Extract the [x, y] coordinate from the center of the cell holding the provided text.  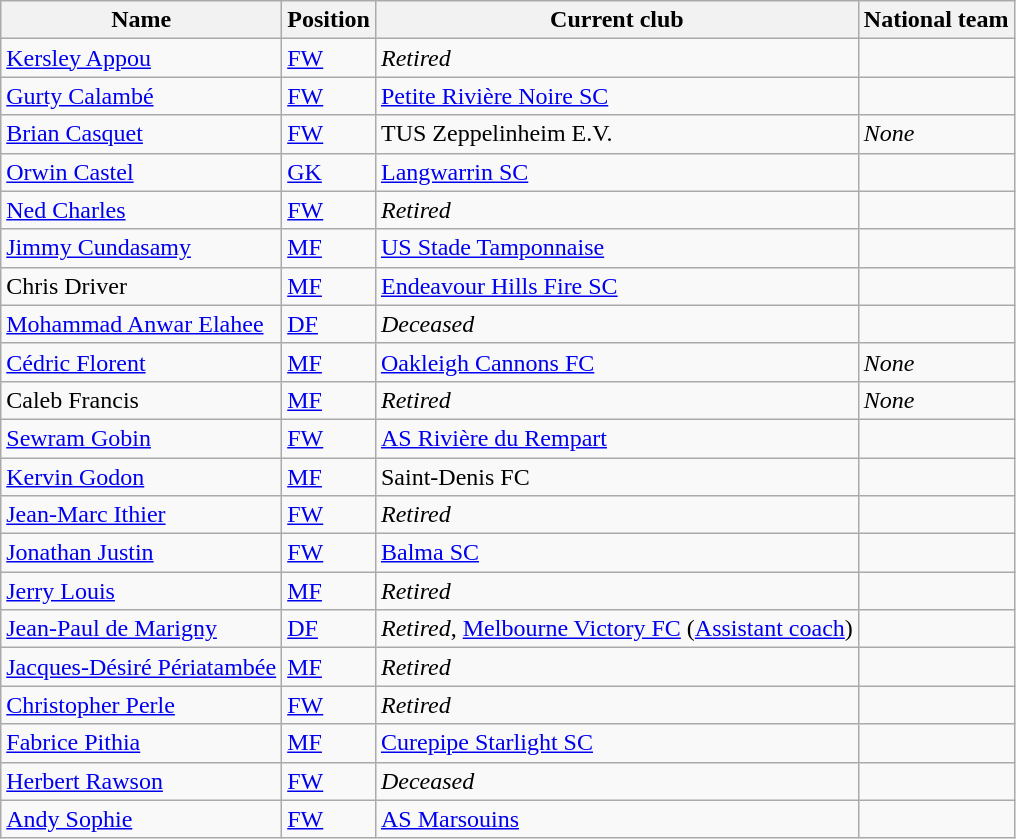
Balma SC [616, 553]
Jimmy Cundasamy [142, 248]
Curepipe Starlight SC [616, 743]
AS Rivière du Rempart [616, 438]
GK [329, 172]
Cédric Florent [142, 362]
Name [142, 20]
Ned Charles [142, 210]
Current club [616, 20]
Oakleigh Cannons FC [616, 362]
Jerry Louis [142, 591]
Christopher Perle [142, 705]
Chris Driver [142, 286]
Retired, Melbourne Victory FC (Assistant coach) [616, 629]
Brian Casquet [142, 134]
Sewram Gobin [142, 438]
Andy Sophie [142, 819]
Jacques-Désiré Périatambée [142, 667]
Langwarrin SC [616, 172]
Kervin Godon [142, 477]
Jean-Marc Ithier [142, 515]
Orwin Castel [142, 172]
Herbert Rawson [142, 781]
Gurty Calambé [142, 96]
Kersley Appou [142, 58]
Saint-Denis FC [616, 477]
Mohammad Anwar Elahee [142, 324]
Petite Rivière Noire SC [616, 96]
Jonathan Justin [142, 553]
TUS Zeppelinheim E.V. [616, 134]
National team [936, 20]
Caleb Francis [142, 400]
Endeavour Hills Fire SC [616, 286]
Position [329, 20]
Jean-Paul de Marigny [142, 629]
US Stade Tamponnaise [616, 248]
Fabrice Pithia [142, 743]
AS Marsouins [616, 819]
